Output the (x, y) coordinate of the center of the cell containing the given text.  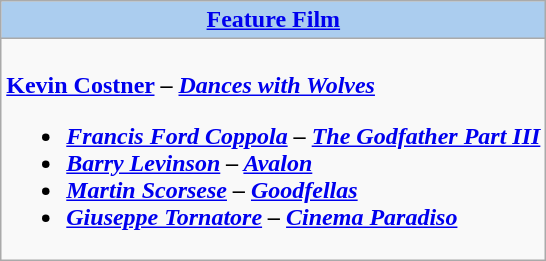
Feature Film (274, 20)
